Search for the cell housing the specified text and yield its (x, y) center coordinate. 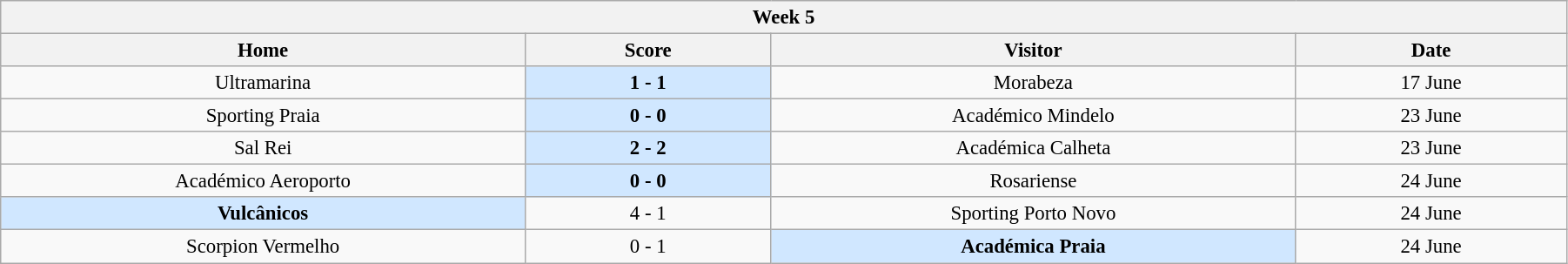
Académica Calheta (1034, 148)
Académico Mindelo (1034, 116)
Rosariense (1034, 181)
Vulcânicos (263, 213)
Home (263, 51)
Morabeza (1034, 83)
17 June (1431, 83)
Sporting Porto Novo (1034, 213)
Sal Rei (263, 148)
Scorpion Vermelho (263, 247)
Ultramarina (263, 83)
0 - 1 (647, 247)
Visitor (1034, 51)
1 - 1 (647, 83)
Score (647, 51)
Sporting Praia (263, 116)
2 - 2 (647, 148)
Académico Aeroporto (263, 181)
Académica Praia (1034, 247)
Week 5 (784, 17)
4 - 1 (647, 213)
Date (1431, 51)
